Detect which cell encompasses the target text, then output its [x, y] center coordinate. 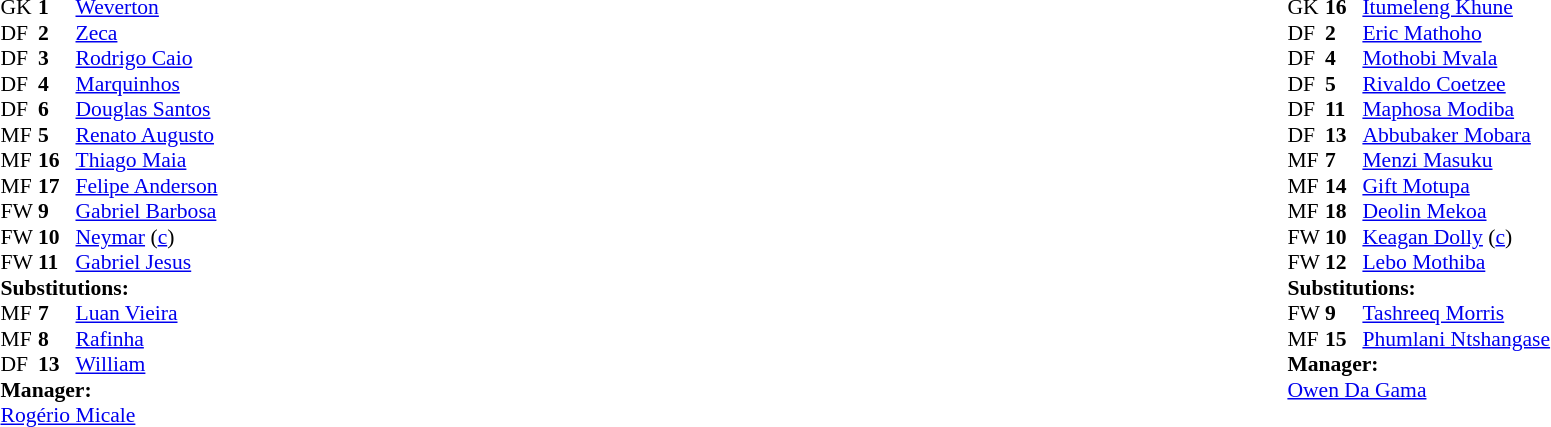
Felipe Anderson [147, 186]
Gabriel Barbosa [147, 211]
Zeca [147, 33]
6 [57, 109]
Tashreeq Morris [1456, 313]
Phumlani Ntshangase [1456, 339]
Keagan Dolly (c) [1456, 237]
William [147, 365]
Renato Augusto [147, 135]
Menzi Masuku [1456, 161]
8 [57, 339]
Luan Vieira [147, 313]
Abbubaker Mobara [1456, 135]
3 [57, 59]
Owen Da Gama [1418, 390]
14 [1344, 186]
15 [1344, 339]
Maphosa Modiba [1456, 109]
Lebo Mothiba [1456, 263]
Marquinhos [147, 84]
Neymar (c) [147, 237]
18 [1344, 211]
Gabriel Jesus [147, 263]
17 [57, 186]
12 [1344, 263]
Eric Mathoho [1456, 33]
Rivaldo Coetzee [1456, 84]
Rodrigo Caio [147, 59]
Mothobi Mvala [1456, 59]
16 [57, 161]
Thiago Maia [147, 161]
Rafinha [147, 339]
Deolin Mekoa [1456, 211]
Douglas Santos [147, 109]
Gift Motupa [1456, 186]
